For the text-containing cell, return its midpoint in (X, Y) coordinate format. 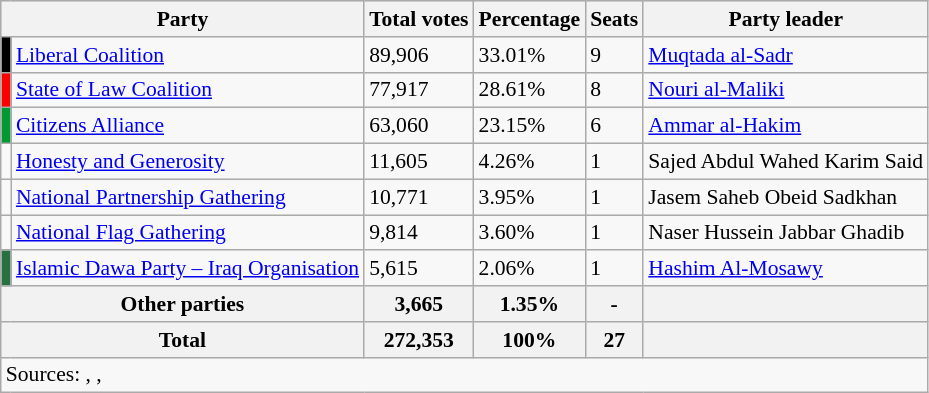
33.01% (530, 55)
Seats (614, 19)
10,771 (418, 197)
Jasem Saheb Obeid Sadkhan (786, 197)
27 (614, 340)
63,060 (418, 126)
State of Law Coalition (188, 90)
Naser Hussein Jabbar Ghadib (786, 233)
National Flag Gathering (188, 233)
Hashim Al-Mosawy (786, 269)
28.61% (530, 90)
4.26% (530, 162)
Nouri al-Maliki (786, 90)
Sources: , , (464, 375)
3,665 (418, 304)
Party (182, 19)
2.06% (530, 269)
272,353 (418, 340)
3.60% (530, 233)
Total (182, 340)
9,814 (418, 233)
Honesty and Generosity (188, 162)
5,615 (418, 269)
1.35% (530, 304)
Liberal Coalition (188, 55)
Islamic Dawa Party – Iraq Organisation (188, 269)
100% (530, 340)
77,917 (418, 90)
Citizens Alliance (188, 126)
6 (614, 126)
Ammar al-Hakim (786, 126)
National Partnership Gathering (188, 197)
11,605 (418, 162)
Muqtada al-Sadr (786, 55)
Total votes (418, 19)
- (614, 304)
Other parties (182, 304)
Sajed Abdul Wahed Karim Said (786, 162)
8 (614, 90)
23.15% (530, 126)
Party leader (786, 19)
89,906 (418, 55)
Percentage (530, 19)
3.95% (530, 197)
9 (614, 55)
